Scan for the cell matching the given text and deliver its [x, y] coordinate at center. 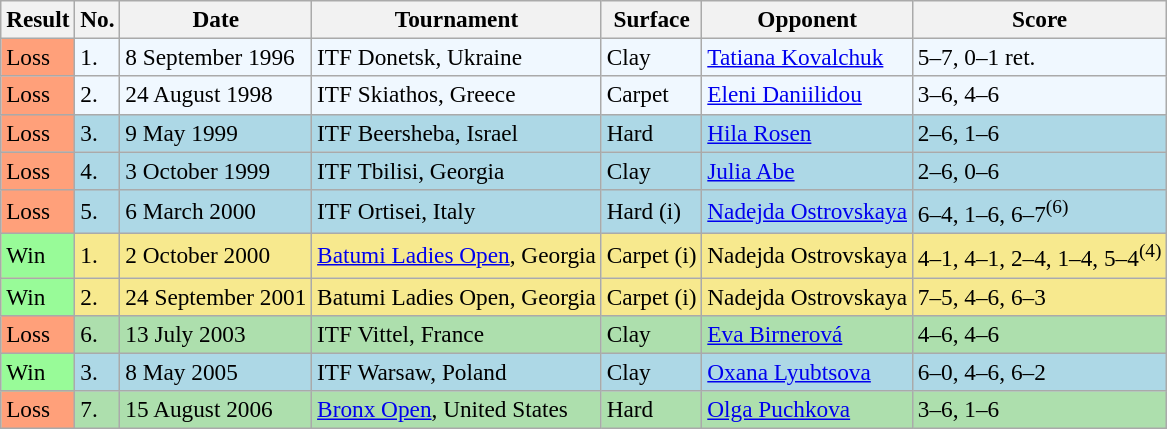
Carpet [652, 95]
6–4, 1–6, 6–7(6) [1040, 211]
8 September 1996 [216, 57]
Result [38, 19]
Julia Abe [807, 170]
Eleni Daniilidou [807, 95]
Eva Birnerová [807, 334]
5–7, 0–1 ret. [1040, 57]
9 May 1999 [216, 133]
ITF Tbilisi, Georgia [457, 170]
ITF Warsaw, Poland [457, 372]
Opponent [807, 19]
13 July 2003 [216, 334]
ITF Beersheba, Israel [457, 133]
ITF Skiathos, Greece [457, 95]
4–1, 4–1, 2–4, 1–4, 5–4(4) [1040, 255]
2–6, 0–6 [1040, 170]
6–0, 4–6, 6–2 [1040, 372]
7–5, 4–6, 6–3 [1040, 296]
ITF Vittel, France [457, 334]
Oxana Lyubtsova [807, 372]
4–6, 4–6 [1040, 334]
ITF Donetsk, Ukraine [457, 57]
Tatiana Kovalchuk [807, 57]
Date [216, 19]
3–6, 4–6 [1040, 95]
3 October 1999 [216, 170]
2 October 2000 [216, 255]
4. [98, 170]
15 August 2006 [216, 410]
Score [1040, 19]
3–6, 1–6 [1040, 410]
2–6, 1–6 [1040, 133]
Olga Puchkova [807, 410]
Surface [652, 19]
Tournament [457, 19]
5. [98, 211]
7. [98, 410]
Bronx Open, United States [457, 410]
24 August 1998 [216, 95]
24 September 2001 [216, 296]
6 March 2000 [216, 211]
ITF Ortisei, Italy [457, 211]
6. [98, 334]
Hard (i) [652, 211]
8 May 2005 [216, 372]
No. [98, 19]
Hila Rosen [807, 133]
